Determine the (X, Y) coordinate at the center of the cell enclosing the given text.  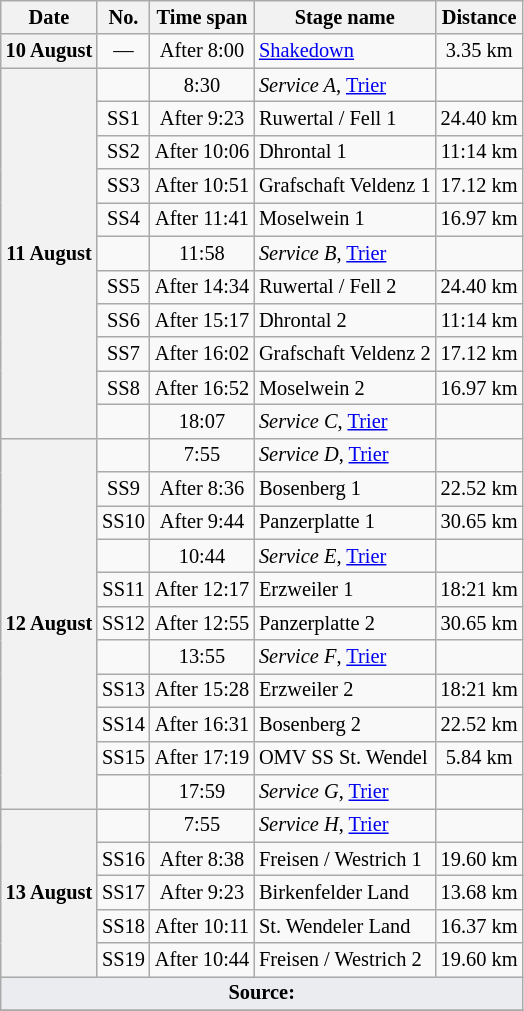
Service C, Trier (344, 421)
After 16:02 (202, 354)
Service F, Trier (344, 657)
10 August (49, 51)
17:59 (202, 791)
SS16 (124, 859)
After 11:41 (202, 219)
After 15:28 (202, 690)
SS8 (124, 388)
11 August (49, 253)
— (124, 51)
SS6 (124, 320)
Dhrontal 2 (344, 320)
Service E, Trier (344, 556)
Panzerplatte 2 (344, 623)
After 10:11 (202, 926)
SS2 (124, 152)
13 August (49, 892)
Distance (478, 17)
After 16:31 (202, 724)
Moselwein 2 (344, 388)
SS15 (124, 758)
Date (49, 17)
Ruwertal / Fell 2 (344, 287)
Service B, Trier (344, 253)
Service A, Trier (344, 85)
After 10:51 (202, 186)
16.37 km (478, 926)
SS3 (124, 186)
Grafschaft Veldenz 2 (344, 354)
After 16:52 (202, 388)
No. (124, 17)
After 15:17 (202, 320)
Birkenfelder Land (344, 892)
SS7 (124, 354)
11:58 (202, 253)
Erzweiler 1 (344, 589)
SS13 (124, 690)
St. Wendeler Land (344, 926)
After 17:19 (202, 758)
Moselwein 1 (344, 219)
After 9:44 (202, 522)
Service H, Trier (344, 825)
12 August (49, 623)
SS11 (124, 589)
After 8:38 (202, 859)
SS18 (124, 926)
After 10:44 (202, 960)
SS4 (124, 219)
Erzweiler 2 (344, 690)
Time span (202, 17)
Ruwertal / Fell 1 (344, 118)
8:30 (202, 85)
SS1 (124, 118)
5.84 km (478, 758)
Bosenberg 1 (344, 489)
OMV SS St. Wendel (344, 758)
After 14:34 (202, 287)
Service D, Trier (344, 455)
SS5 (124, 287)
Grafschaft Veldenz 1 (344, 186)
SS12 (124, 623)
Freisen / Westrich 2 (344, 960)
3.35 km (478, 51)
Stage name (344, 17)
After 8:36 (202, 489)
SS10 (124, 522)
SS17 (124, 892)
Dhrontal 1 (344, 152)
After 10:06 (202, 152)
SS9 (124, 489)
Source: (262, 993)
Shakedown (344, 51)
13:55 (202, 657)
Bosenberg 2 (344, 724)
Panzerplatte 1 (344, 522)
18:07 (202, 421)
SS14 (124, 724)
After 8:00 (202, 51)
Service G, Trier (344, 791)
Freisen / Westrich 1 (344, 859)
After 12:55 (202, 623)
SS19 (124, 960)
After 12:17 (202, 589)
13.68 km (478, 892)
10:44 (202, 556)
